Output the [X, Y] coordinate of the center of the cell containing the given text.  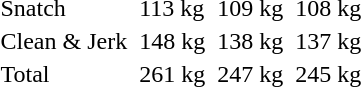
138 kg [250, 41]
148 kg [172, 41]
